Return [X, Y] of the center of cell containing provided text 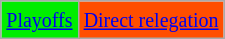
Direct relegation [151, 20]
Playoffs [40, 20]
